For the text-containing cell, return its midpoint in [X, Y] coordinate format. 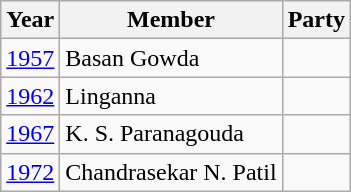
Year [30, 20]
Linganna [171, 96]
K. S. Paranagouda [171, 134]
1962 [30, 96]
1967 [30, 134]
Basan Gowda [171, 58]
1957 [30, 58]
Party [316, 20]
Chandrasekar N. Patil [171, 172]
1972 [30, 172]
Member [171, 20]
